Scan for the cell matching the given text and deliver its (X, Y) coordinate at center. 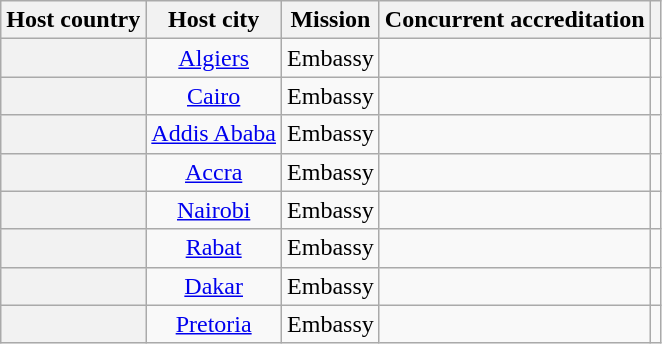
Pretoria (214, 324)
Accra (214, 172)
Host country (74, 20)
Mission (331, 20)
Concurrent accreditation (514, 20)
Addis Ababa (214, 134)
Nairobi (214, 210)
Rabat (214, 248)
Algiers (214, 58)
Dakar (214, 286)
Cairo (214, 96)
Host city (214, 20)
